Detect which cell encompasses the target text, then output its (x, y) center coordinate. 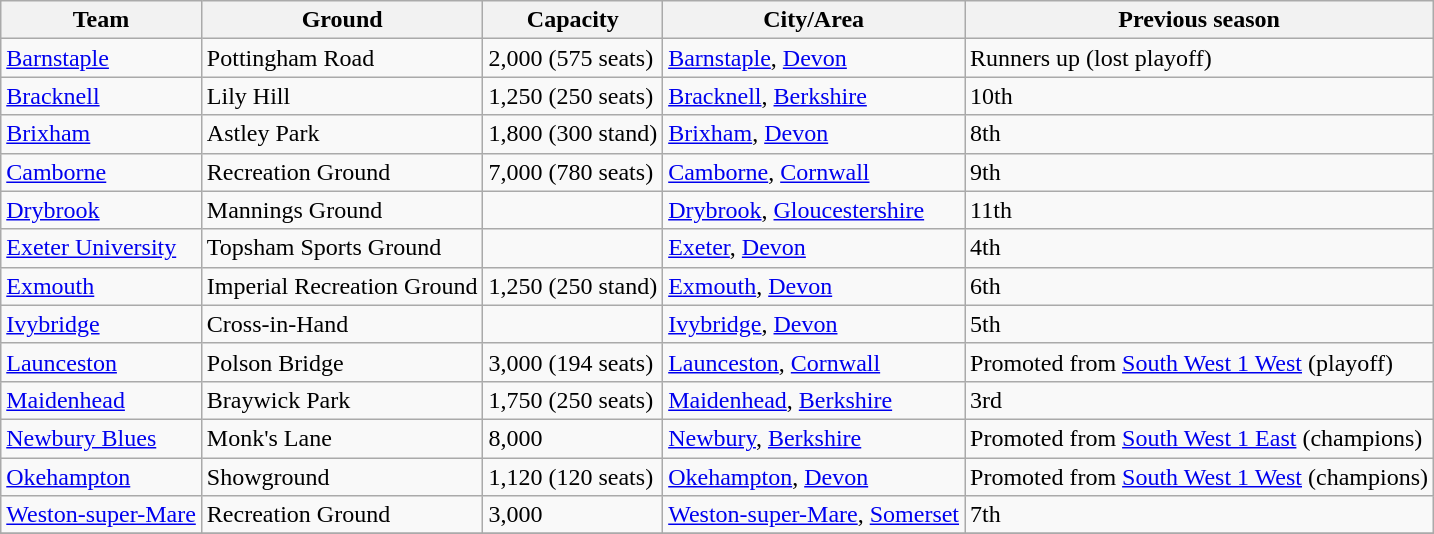
Brixham, Devon (814, 134)
6th (1200, 286)
Pottingham Road (342, 58)
Exmouth (102, 286)
Camborne, Cornwall (814, 172)
Exmouth, Devon (814, 286)
Barnstaple, Devon (814, 58)
5th (1200, 324)
Runners up (lost playoff) (1200, 58)
3,000 (194 seats) (573, 362)
Maidenhead (102, 400)
Exeter University (102, 248)
10th (1200, 96)
Camborne (102, 172)
3rd (1200, 400)
Exeter, Devon (814, 248)
Weston-super-Mare, Somerset (814, 515)
Okehampton (102, 477)
Okehampton, Devon (814, 477)
Mannings Ground (342, 210)
1,250 (250 stand) (573, 286)
8th (1200, 134)
Braywick Park (342, 400)
Launceston, Cornwall (814, 362)
Ivybridge (102, 324)
Lily Hill (342, 96)
City/Area (814, 20)
7,000 (780 seats) (573, 172)
Ground (342, 20)
4th (1200, 248)
7th (1200, 515)
1,250 (250 seats) (573, 96)
9th (1200, 172)
Brixham (102, 134)
Launceston (102, 362)
8,000 (573, 438)
Weston-super-Mare (102, 515)
1,750 (250 seats) (573, 400)
11th (1200, 210)
1,800 (300 stand) (573, 134)
Promoted from South West 1 West (playoff) (1200, 362)
3,000 (573, 515)
Maidenhead, Berkshire (814, 400)
Drybrook, Gloucestershire (814, 210)
Bracknell (102, 96)
Monk's Lane (342, 438)
Team (102, 20)
Drybrook (102, 210)
Promoted from South West 1 West (champions) (1200, 477)
Newbury Blues (102, 438)
Cross-in-Hand (342, 324)
Polson Bridge (342, 362)
Newbury, Berkshire (814, 438)
1,120 (120 seats) (573, 477)
Capacity (573, 20)
Barnstaple (102, 58)
Topsham Sports Ground (342, 248)
Ivybridge, Devon (814, 324)
Previous season (1200, 20)
2,000 (575 seats) (573, 58)
Imperial Recreation Ground (342, 286)
Promoted from South West 1 East (champions) (1200, 438)
Astley Park (342, 134)
Showground (342, 477)
Bracknell, Berkshire (814, 96)
